Find where the given text appears and provide that cell's center as [X, Y] coordinate. 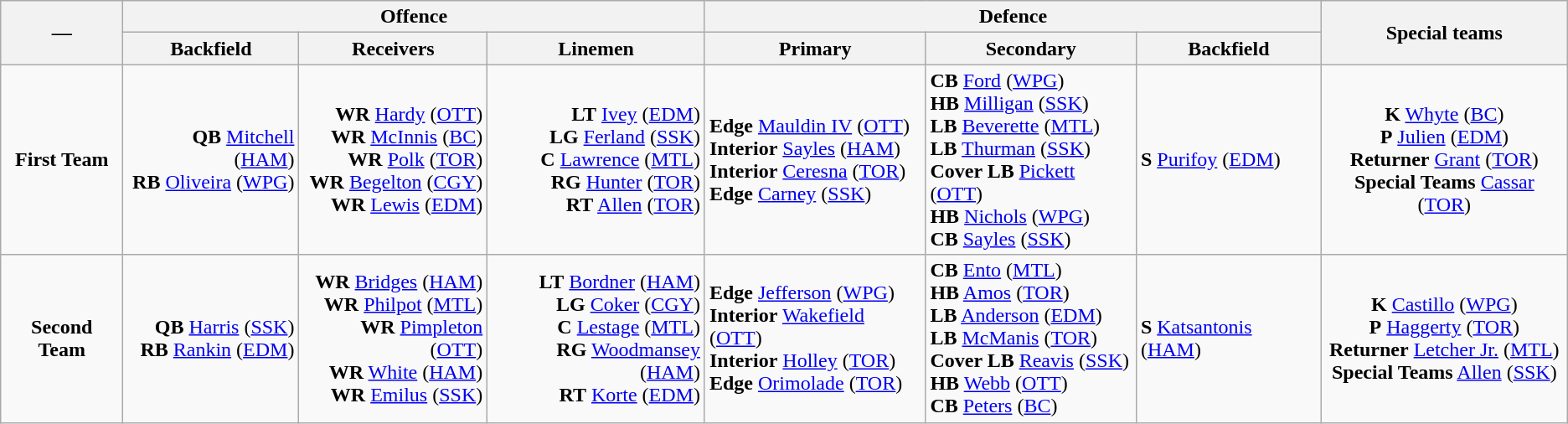
Secondary [1031, 49]
CB Ento (MTL)HB Amos (TOR)LB Anderson (EDM)LB McManis (TOR)Cover LB Reavis (SSK)HB Webb (OTT)CB Peters (BC) [1031, 339]
Linemen [596, 49]
WR Bridges (HAM)WR Philpot (MTL)WR Pimpleton (OTT)WR White (HAM)WR Emilus (SSK) [394, 339]
Special teams [1444, 33]
Edge Jefferson (WPG)Interior Wakefield (OTT)Interior Holley (TOR)Edge Orimolade (TOR) [814, 339]
QB Harris (SSK)RB Rankin (EDM) [211, 339]
K Whyte (BC)P Julien (EDM)Returner Grant (TOR)Special Teams Cassar (TOR) [1444, 159]
— [62, 33]
Edge Mauldin IV (OTT)Interior Sayles (HAM)Interior Ceresna (TOR)Edge Carney (SSK) [814, 159]
LT Ivey (EDM)LG Ferland (SSK)C Lawrence (MTL)RG Hunter (TOR)RT Allen (TOR) [596, 159]
S Katsantonis (HAM) [1228, 339]
Offence [414, 17]
Receivers [394, 49]
LT Bordner (HAM)LG Coker (CGY)C Lestage (MTL)RG Woodmansey (HAM)RT Korte (EDM) [596, 339]
WR Hardy (OTT)WR McInnis (BC)WR Polk (TOR)WR Begelton (CGY)WR Lewis (EDM) [394, 159]
Primary [814, 49]
First Team [62, 159]
Defence [1013, 17]
K Castillo (WPG)P Haggerty (TOR)Returner Letcher Jr. (MTL)Special Teams Allen (SSK) [1444, 339]
S Purifoy (EDM) [1228, 159]
CB Ford (WPG)HB Milligan (SSK)LB Beverette (MTL)LB Thurman (SSK)Cover LB Pickett (OTT)HB Nichols (WPG)CB Sayles (SSK) [1031, 159]
Second Team [62, 339]
QB Mitchell (HAM)RB Oliveira (WPG) [211, 159]
